From the cell containing the given text, extract its center point as (X, Y) coordinate. 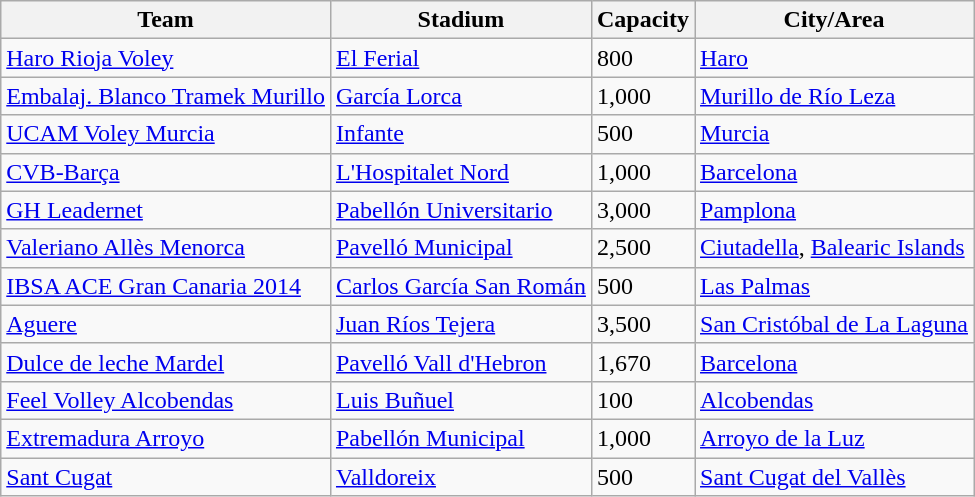
Extremadura Arroyo (166, 438)
Las Palmas (834, 286)
City/Area (834, 20)
Team (166, 20)
Pabellón Municipal (460, 438)
Arroyo de la Luz (834, 438)
Feel Volley Alcobendas (166, 400)
Dulce de leche Mardel (166, 362)
Capacity (642, 20)
Stadium (460, 20)
Haro (834, 58)
Luis Buñuel (460, 400)
Embalaj. Blanco Tramek Murillo (166, 96)
Ciutadella, Balearic Islands (834, 248)
Valldoreix (460, 477)
San Cristóbal de La Laguna (834, 324)
2,500 (642, 248)
Carlos García San Román (460, 286)
Murcia (834, 134)
UCAM Voley Murcia (166, 134)
L'Hospitalet Nord (460, 172)
3,000 (642, 210)
CVB-Barça (166, 172)
Alcobendas (834, 400)
El Ferial (460, 58)
100 (642, 400)
3,500 (642, 324)
Juan Ríos Tejera (460, 324)
Pavelló Vall d'Hebron (460, 362)
1,670 (642, 362)
800 (642, 58)
García Lorca (460, 96)
Aguere (166, 324)
Infante (460, 134)
Valeriano Allès Menorca (166, 248)
Haro Rioja Voley (166, 58)
Pavelló Municipal (460, 248)
Sant Cugat (166, 477)
Pabellón Universitario (460, 210)
Murillo de Río Leza (834, 96)
Pamplona (834, 210)
GH Leadernet (166, 210)
Sant Cugat del Vallès (834, 477)
IBSA ACE Gran Canaria 2014 (166, 286)
